Identify which cell holds the provided text, then report its [x, y] central coordinate. 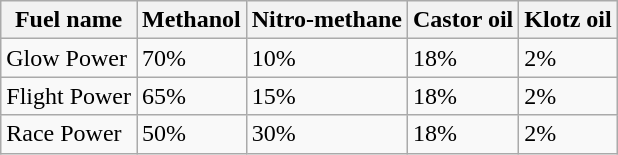
50% [191, 134]
Race Power [69, 134]
65% [191, 96]
10% [326, 58]
Nitro-methane [326, 20]
Castor oil [462, 20]
Fuel name [69, 20]
Methanol [191, 20]
Klotz oil [568, 20]
Glow Power [69, 58]
30% [326, 134]
70% [191, 58]
Flight Power [69, 96]
15% [326, 96]
